Find where the given text appears and provide that cell's center as [X, Y] coordinate. 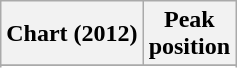
Chart (2012) [72, 34]
Peakposition [189, 34]
